Locate the cell with the specified text and output its [X, Y] center coordinate. 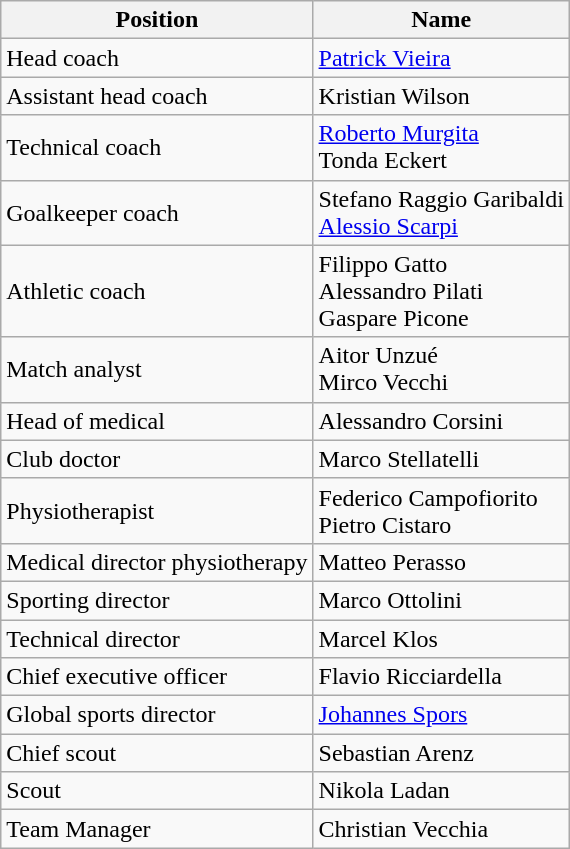
Team Manager [157, 829]
Medical director physiotherapy [157, 562]
Johannes Spors [441, 715]
Matteo Perasso [441, 562]
Sebastian Arenz [441, 753]
Match analyst [157, 370]
Physiotherapist [157, 510]
Head of medical [157, 421]
Head coach [157, 58]
Stefano Raggio Garibaldi Alessio Scarpi [441, 212]
Alessandro Corsini [441, 421]
Flavio Ricciardella [441, 677]
Technical coach [157, 148]
Roberto Murgita Tonda Eckert [441, 148]
Christian Vecchia [441, 829]
Position [157, 20]
Chief scout [157, 753]
Club doctor [157, 459]
Goalkeeper coach [157, 212]
Kristian Wilson [441, 96]
Marco Ottolini [441, 600]
Marco Stellatelli [441, 459]
Technical director [157, 639]
Patrick Vieira [441, 58]
Assistant head coach [157, 96]
Sporting director [157, 600]
Name [441, 20]
Scout [157, 791]
Global sports director [157, 715]
Aitor Unzué Mirco Vecchi [441, 370]
Chief executive officer [157, 677]
Athletic coach [157, 291]
Nikola Ladan [441, 791]
Marcel Klos [441, 639]
Federico Campofiorito Pietro Cistaro [441, 510]
Filippo Gatto Alessandro Pilati Gaspare Picone [441, 291]
